Return the (x, y) coordinate for the center point of the cell that contains the specified text.  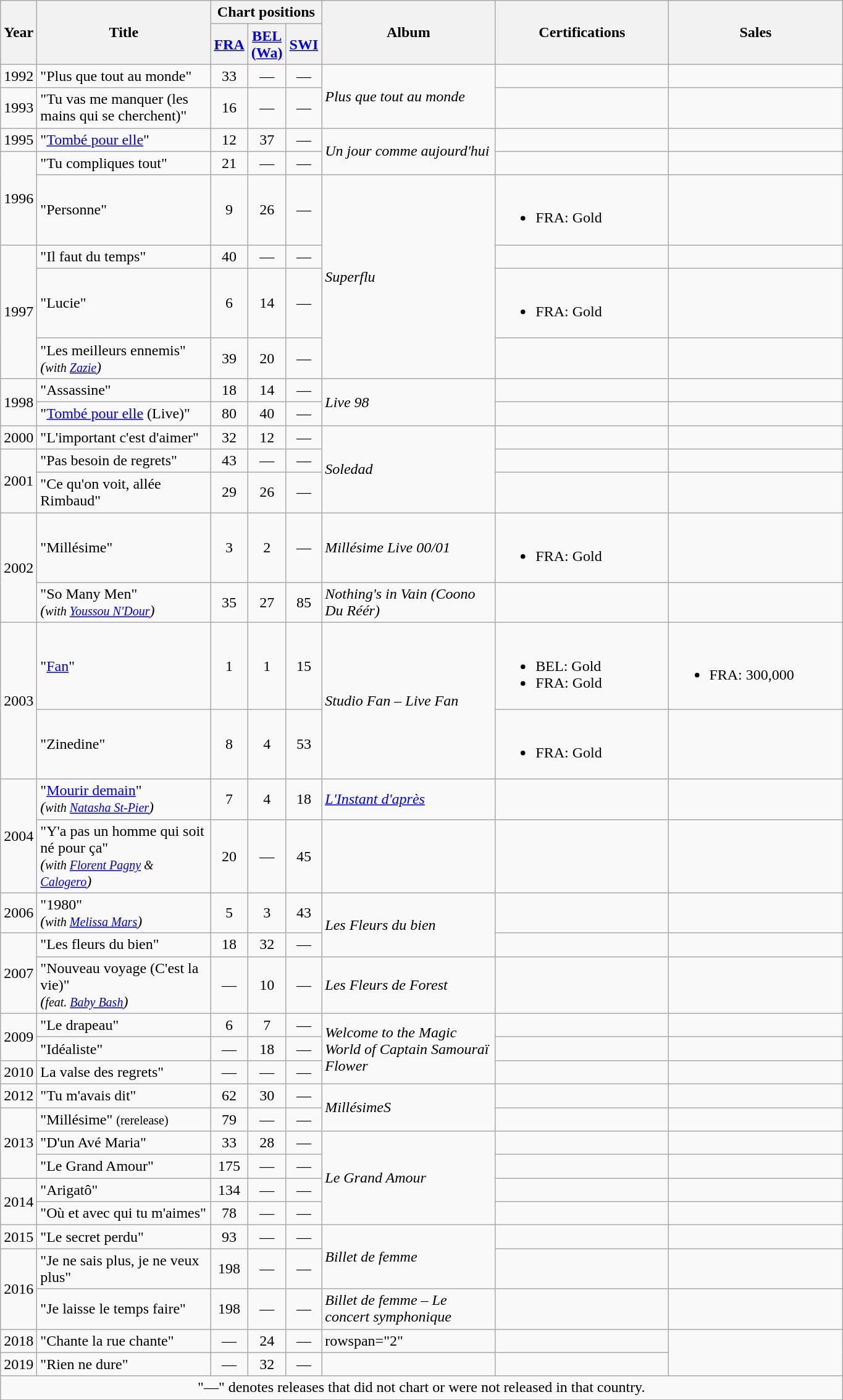
2002 (19, 568)
2016 (19, 1289)
Sales (756, 32)
2007 (19, 973)
2004 (19, 836)
78 (229, 1213)
"—" denotes releases that did not chart or were not released in that country. (421, 1388)
"Les meilleurs ennemis"(with Zazie) (124, 358)
62 (229, 1095)
1993 (19, 108)
"Je ne sais plus, je ne veux plus" (124, 1269)
1998 (19, 402)
93 (229, 1237)
"Mourir demain"(with Natasha St-Pier) (124, 799)
29 (229, 493)
"Personne" (124, 210)
16 (229, 108)
80 (229, 413)
24 (267, 1341)
Plus que tout au monde (409, 96)
28 (267, 1143)
37 (267, 140)
"L'important c'est d'aimer" (124, 437)
"1980"(with Melissa Mars) (124, 913)
9 (229, 210)
La valse des regrets" (124, 1072)
"Fan" (124, 666)
"Plus que tout au monde" (124, 76)
"Tombé pour elle" (124, 140)
"Ce qu'on voit, allée Rimbaud" (124, 493)
"Tombé pour elle (Live)" (124, 413)
2015 (19, 1237)
2003 (19, 701)
5 (229, 913)
Soledad (409, 468)
"Rien ne dure" (124, 1364)
"Arigatô" (124, 1190)
2012 (19, 1095)
2019 (19, 1364)
Studio Fan – Live Fan (409, 701)
85 (304, 603)
"Nouveau voyage (C'est la vie)"(feat. Baby Bash) (124, 985)
Certifications (582, 32)
"Tu vas me manquer (les mains qui se cherchent)" (124, 108)
1997 (19, 311)
Nothing's in Vain (Coono Du Réér) (409, 603)
53 (304, 744)
79 (229, 1119)
Millésime Live 00/01 (409, 547)
"Où et avec qui tu m'aimes" (124, 1213)
21 (229, 163)
15 (304, 666)
2001 (19, 481)
"Tu compliques tout" (124, 163)
Les Fleurs du bien (409, 924)
Superflu (409, 277)
"Il faut du temps" (124, 256)
Billet de femme – Le concert symphonique (409, 1309)
2014 (19, 1202)
FRA: 300,000 (756, 666)
"Chante la rue chante" (124, 1341)
SWI (304, 44)
"Y'a pas un homme qui soit né pour ça"(with Florent Pagny & Calogero) (124, 856)
8 (229, 744)
Le Grand Amour (409, 1178)
1992 (19, 76)
"Lucie" (124, 303)
175 (229, 1166)
rowspan="2" (409, 1341)
2006 (19, 913)
Un jour comme aujourd'hui (409, 151)
Les Fleurs de Forest (409, 985)
"Tu m'avais dit" (124, 1095)
"D'un Avé Maria" (124, 1143)
27 (267, 603)
2009 (19, 1037)
2000 (19, 437)
Billet de femme (409, 1257)
"So Many Men"(with Youssou N'Dour) (124, 603)
45 (304, 856)
FRA (229, 44)
30 (267, 1095)
"Zinedine" (124, 744)
134 (229, 1190)
L'Instant d'après (409, 799)
"Pas besoin de regrets" (124, 461)
"Millésime" (124, 547)
2013 (19, 1142)
39 (229, 358)
Year (19, 32)
MillésimeS (409, 1107)
2010 (19, 1072)
"Le secret perdu" (124, 1237)
"Les fleurs du bien" (124, 945)
Live 98 (409, 402)
Welcome to the Magic World of Captain Samouraï Flower (409, 1048)
BEL: GoldFRA: Gold (582, 666)
1996 (19, 198)
"Assassine" (124, 390)
"Le Grand Amour" (124, 1166)
Chart positions (266, 12)
Album (409, 32)
"Idéaliste" (124, 1048)
2018 (19, 1341)
35 (229, 603)
"Le drapeau" (124, 1025)
10 (267, 985)
"Je laisse le temps faire" (124, 1309)
1995 (19, 140)
Title (124, 32)
BEL (Wa) (267, 44)
"Millésime" (rerelease) (124, 1119)
2 (267, 547)
